Return (X, Y) of the center of cell containing provided text 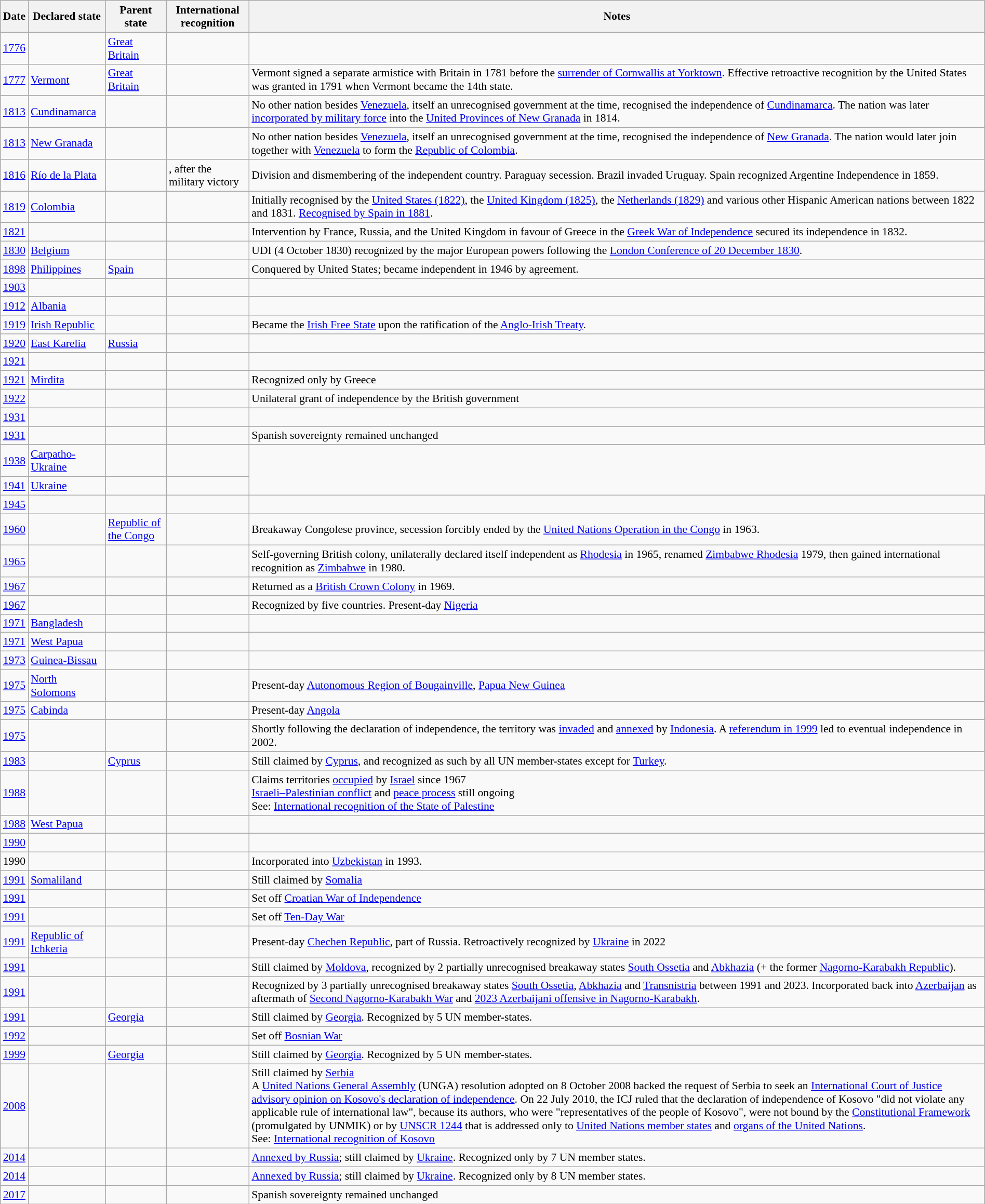
Guinea-Bissau (66, 661)
UDI (4 October 1830) recognized by the major European powers following the London Conference of 20 December 1830. (617, 251)
1819 (15, 207)
Vermont (66, 80)
1830 (15, 251)
Republic of Ichkeria (66, 942)
Intervention by France, Russia, and the United Kingdom in favour of Greece in the Greek War of Independence secured its independence in 1832. (617, 232)
Parent state (136, 17)
Spain (136, 269)
Irish Republic (66, 325)
1983 (15, 761)
Present-day Angola (617, 711)
Republic of the Congo (136, 530)
Ukraine (66, 486)
New Granada (66, 143)
Recognized only by Greece (617, 380)
1922 (15, 399)
2008 (15, 1106)
1973 (15, 661)
Set off Bosnian War (617, 1036)
1938 (15, 461)
Mirdita (66, 380)
1898 (15, 269)
Río de la Plata (66, 176)
2017 (15, 1195)
Still claimed by Somalia (617, 880)
Belgium (66, 251)
North Solomons (66, 686)
Cundinamarca (66, 112)
1912 (15, 306)
, after the military victory (208, 176)
1945 (15, 504)
Cabinda (66, 711)
Became the Irish Free State upon the ratification of the Anglo-Irish Treaty. (617, 325)
1999 (15, 1054)
Incorporated into Uzbekistan in 1993. (617, 862)
Bangladesh (66, 623)
East Karelia (66, 343)
Present-day Autonomous Region of Bougainville, Papua New Guinea (617, 686)
1919 (15, 325)
1903 (15, 288)
Annexed by Russia; still claimed by Ukraine. Recognized only by 7 UN member states. (617, 1158)
1965 (15, 561)
Breakaway Congolese province, secession forcibly ended by the United Nations Operation in the Congo in 1963. (617, 530)
Russia (136, 343)
Returned as a British Crown Colony in 1969. (617, 586)
1777 (15, 80)
International recognition (208, 17)
Carpatho-Ukraine (66, 461)
Notes (617, 17)
Set off Croatian War of Independence (617, 899)
Colombia (66, 207)
Annexed by Russia; still claimed by Ukraine. Recognized only by 8 UN member states. (617, 1176)
1960 (15, 530)
Unilateral grant of independence by the British government (617, 399)
Philippines (66, 269)
Still claimed by Cyprus, and recognized as such by all UN member-states except for Turkey. (617, 761)
Cyprus (136, 761)
1920 (15, 343)
1941 (15, 486)
1821 (15, 232)
Division and dismembering of the independent country. Paraguay secession. Brazil invaded Uruguay. Spain recognized Argentine Independence in 1859. (617, 176)
Present-day Chechen Republic, part of Russia. Retroactively recognized by Ukraine in 2022 (617, 942)
Somaliland (66, 880)
Recognized by five countries. Present-day Nigeria (617, 605)
Declared state (66, 17)
Date (15, 17)
1816 (15, 176)
1776 (15, 48)
Conquered by United States; became independent in 1946 by agreement. (617, 269)
1992 (15, 1036)
Albania (66, 306)
Set off Ten-Day War (617, 917)
